Extract the (x, y) coordinate from the center of the cell holding the provided text.  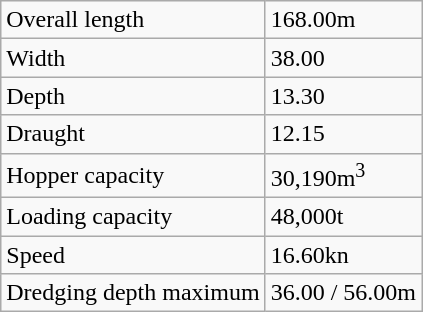
Hopper capacity (133, 176)
Overall length (133, 20)
Speed (133, 255)
168.00m (343, 20)
16.60kn (343, 255)
36.00 / 56.00m (343, 293)
Width (133, 58)
48,000t (343, 217)
13.30 (343, 96)
Depth (133, 96)
12.15 (343, 134)
30,190m3 (343, 176)
Draught (133, 134)
Loading capacity (133, 217)
38.00 (343, 58)
Dredging depth maximum (133, 293)
